Capture the cell that displays the provided text and extract its (X, Y) central coordinate. 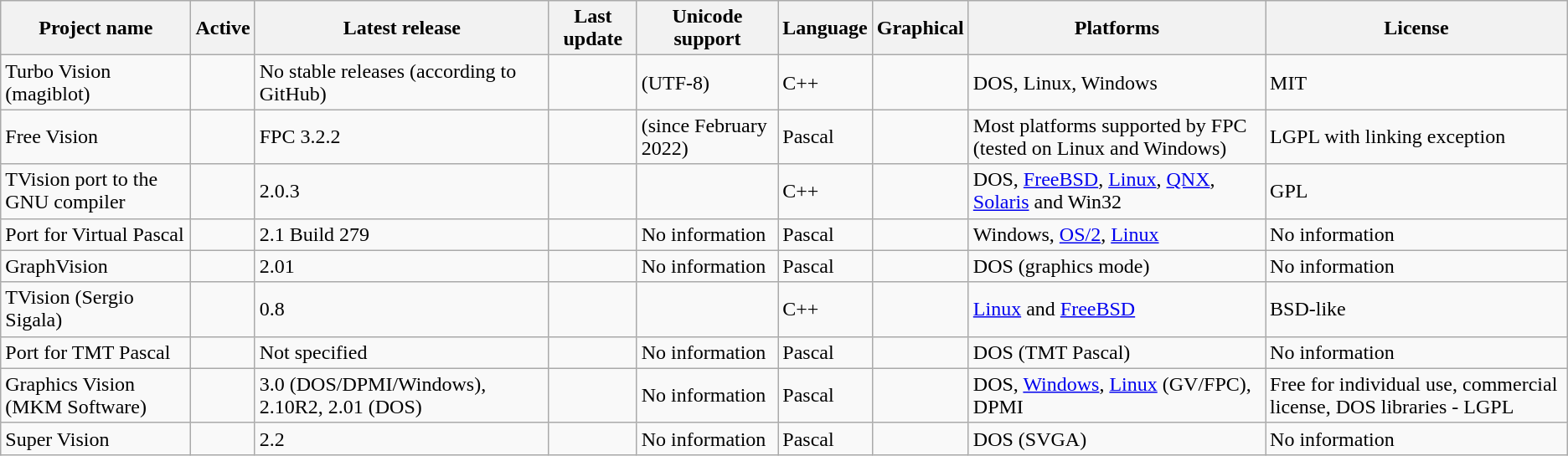
Free for individual use, commercial license, DOS libraries - LGPL (1417, 395)
(since February 2022) (707, 137)
Graphical (920, 28)
3.0 (DOS/DPMI/Windows), 2.10R2, 2.01 (DOS) (402, 395)
No stable releases (according to GitHub) (402, 82)
2.1 Build 279 (402, 234)
Platforms (1117, 28)
(UTF-8) (707, 82)
TVision (Sergio Sigala) (95, 310)
Turbo Vision (magiblot) (95, 82)
Last update (593, 28)
2.01 (402, 266)
Most platforms supported by FPC (tested on Linux and Windows) (1117, 137)
BSD-like (1417, 310)
Language (825, 28)
Super Vision (95, 438)
Windows, OS/2, Linux (1117, 234)
Free Vision (95, 137)
GraphVision (95, 266)
MIT (1417, 82)
2.2 (402, 438)
Port for TMT Pascal (95, 352)
2.0.3 (402, 191)
DOS (SVGA) (1117, 438)
Linux and FreeBSD (1117, 310)
License (1417, 28)
Latest release (402, 28)
LGPL with linking exception (1417, 137)
DOS (graphics mode) (1117, 266)
Port for Virtual Pascal (95, 234)
TVision port to the GNU compiler (95, 191)
0.8 (402, 310)
DOS, FreeBSD, Linux, QNX, Solaris and Win32 (1117, 191)
DOS, Linux, Windows (1117, 82)
DOS (TMT Pascal) (1117, 352)
Not specified (402, 352)
Project name (95, 28)
FPC 3.2.2 (402, 137)
DOS, Windows, Linux (GV/FPC), DPMI (1117, 395)
Graphics Vision (MKM Software) (95, 395)
GPL (1417, 191)
Unicode support (707, 28)
Active (223, 28)
